Return (X, Y) of the center of cell containing provided text 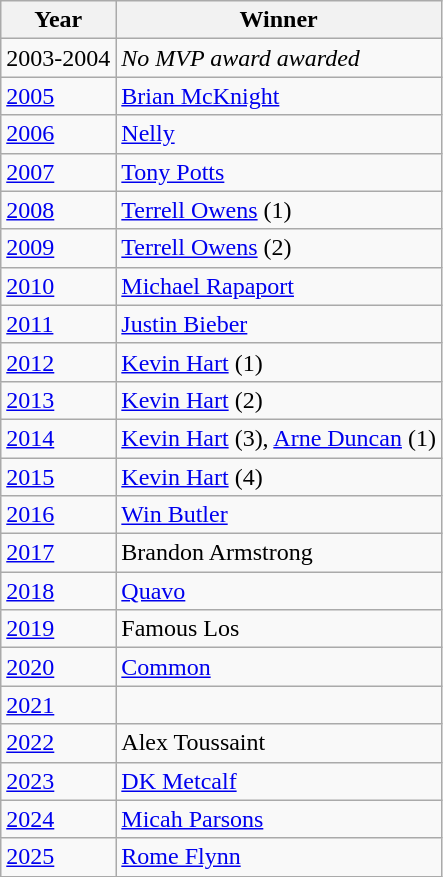
Nelly (279, 134)
2003-2004 (58, 58)
2005 (58, 96)
2016 (58, 515)
2007 (58, 172)
2023 (58, 781)
2025 (58, 857)
No MVP award awarded (279, 58)
2011 (58, 324)
2021 (58, 705)
Terrell Owens (2) (279, 248)
DK Metcalf (279, 781)
Tony Potts (279, 172)
2006 (58, 134)
Famous Los (279, 629)
2020 (58, 667)
Win Butler (279, 515)
2008 (58, 210)
2024 (58, 819)
Year (58, 20)
Kevin Hart (4) (279, 477)
Quavo (279, 591)
Alex Toussaint (279, 743)
Kevin Hart (1) (279, 362)
Rome Flynn (279, 857)
Justin Bieber (279, 324)
Brian McKnight (279, 96)
2012 (58, 362)
Winner (279, 20)
Kevin Hart (3), Arne Duncan (1) (279, 438)
Micah Parsons (279, 819)
2009 (58, 248)
Kevin Hart (2) (279, 400)
2014 (58, 438)
Michael Rapaport (279, 286)
2019 (58, 629)
2018 (58, 591)
Terrell Owens (1) (279, 210)
2015 (58, 477)
2010 (58, 286)
Brandon Armstrong (279, 553)
2017 (58, 553)
2022 (58, 743)
Common (279, 667)
2013 (58, 400)
